Provide the [X, Y] coordinate of the cell's center where the given text is located.  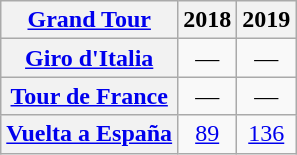
Giro d'Italia [90, 58]
136 [266, 134]
Grand Tour [90, 20]
Vuelta a España [90, 134]
2018 [208, 20]
89 [208, 134]
Tour de France [90, 96]
2019 [266, 20]
